For the text-containing cell, return its midpoint in [x, y] coordinate format. 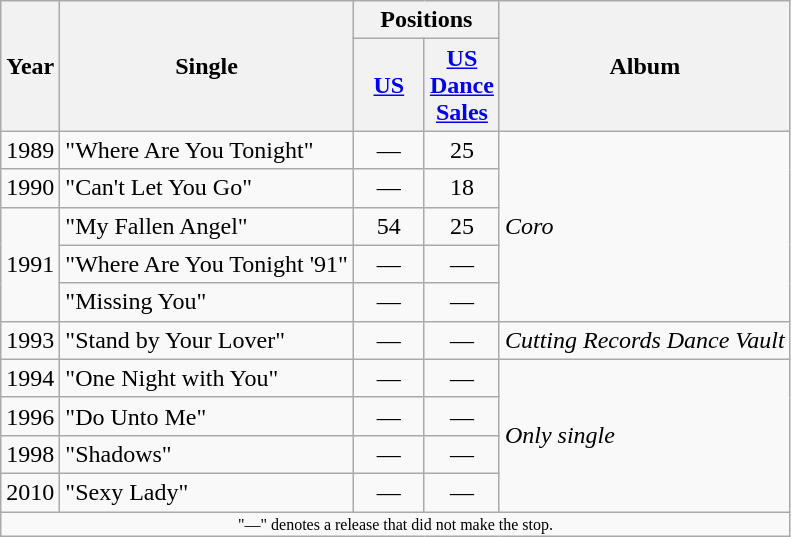
Cutting Records Dance Vault [644, 340]
"Can't Let You Go" [207, 188]
18 [462, 188]
1991 [30, 264]
"My Fallen Angel" [207, 226]
"One Night with You" [207, 378]
1996 [30, 416]
"Shadows" [207, 454]
"Missing You" [207, 302]
"Do Unto Me" [207, 416]
54 [388, 226]
2010 [30, 492]
US Dance Sales [462, 85]
"Sexy Lady" [207, 492]
Single [207, 66]
Year [30, 66]
1998 [30, 454]
"Stand by Your Lover" [207, 340]
"—" denotes a release that did not make the stop. [396, 524]
"Where Are You Tonight '91" [207, 264]
Album [644, 66]
Coro [644, 226]
Positions [426, 20]
1994 [30, 378]
1993 [30, 340]
1990 [30, 188]
US [388, 85]
"Where Are You Tonight" [207, 150]
1989 [30, 150]
Only single [644, 435]
